Return [X, Y] of the center of cell containing provided text 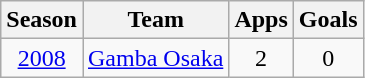
2008 [42, 58]
Apps [261, 20]
2 [261, 58]
Season [42, 20]
Goals [328, 20]
Team [155, 20]
0 [328, 58]
Gamba Osaka [155, 58]
